Identify which cell holds the provided text, then report its (x, y) central coordinate. 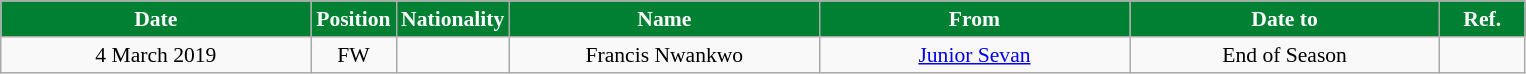
Date to (1285, 19)
Name (664, 19)
Ref. (1482, 19)
4 March 2019 (156, 55)
End of Season (1285, 55)
Nationality (452, 19)
FW (354, 55)
Francis Nwankwo (664, 55)
Position (354, 19)
From (974, 19)
Date (156, 19)
Junior Sevan (974, 55)
